Find where the given text appears and provide that cell's center as [x, y] coordinate. 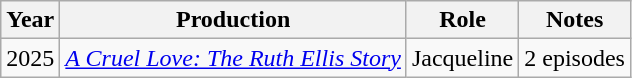
Production [234, 20]
Year [30, 20]
2025 [30, 58]
Jacqueline [462, 58]
Notes [575, 20]
2 episodes [575, 58]
Role [462, 20]
A Cruel Love: The Ruth Ellis Story [234, 58]
